Return the [X, Y] coordinate for the center point of the cell that contains the specified text.  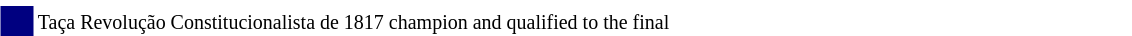
Taça Revolução Constitucionalista de 1817 champion and qualified to the final [584, 21]
